Provide the [X, Y] coordinate of the cell's center where the given text is located.  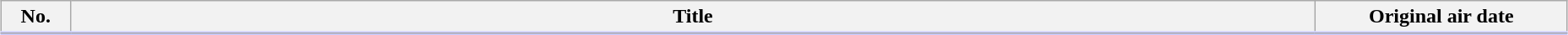
Original air date [1441, 17]
Title [693, 17]
No. [35, 17]
